For the text-containing cell, return its midpoint in [x, y] coordinate format. 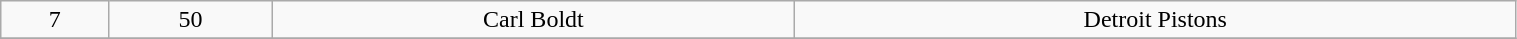
Detroit Pistons [1155, 20]
7 [55, 20]
50 [191, 20]
Carl Boldt [533, 20]
